Output the (X, Y) coordinate of the center of the cell containing the given text.  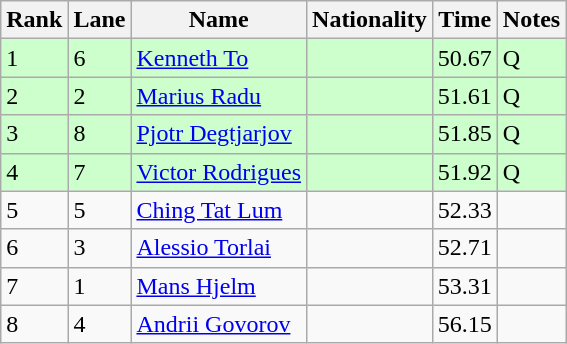
Lane (100, 20)
Andrii Govorov (219, 324)
56.15 (464, 324)
Marius Radu (219, 96)
51.61 (464, 96)
52.71 (464, 248)
Kenneth To (219, 58)
Rank (34, 20)
51.92 (464, 172)
Victor Rodrigues (219, 172)
Name (219, 20)
Mans Hjelm (219, 286)
Ching Tat Lum (219, 210)
Pjotr Degtjarjov (219, 134)
Notes (531, 20)
51.85 (464, 134)
50.67 (464, 58)
Nationality (370, 20)
Time (464, 20)
Alessio Torlai (219, 248)
52.33 (464, 210)
53.31 (464, 286)
